Pinpoint the cell where the given text exists, returning its (x, y) midpoint coordinate. 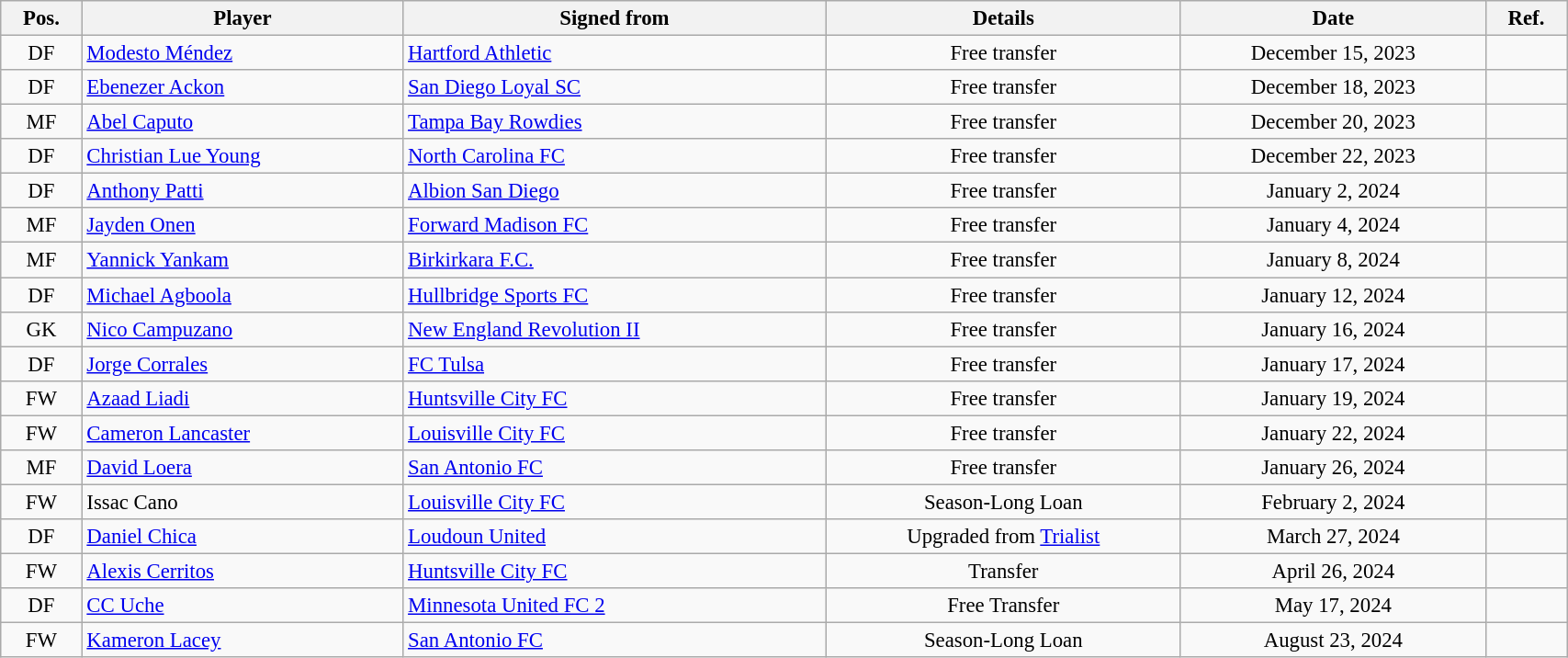
North Carolina FC (615, 156)
Details (1003, 18)
Signed from (615, 18)
San Diego Loyal SC (615, 87)
December 22, 2023 (1333, 156)
Forward Madison FC (615, 225)
Loudoun United (615, 537)
Yannick Yankam (243, 260)
Kameron Lacey (243, 641)
Cameron Lancaster (243, 433)
January 19, 2024 (1333, 398)
December 20, 2023 (1333, 122)
February 2, 2024 (1333, 502)
January 17, 2024 (1333, 364)
Date (1333, 18)
Anthony Patti (243, 191)
Hartford Athletic (615, 53)
Ebenezer Ackon (243, 87)
January 12, 2024 (1333, 295)
Hullbridge Sports FC (615, 295)
Alexis Cerritos (243, 571)
January 16, 2024 (1333, 329)
December 18, 2023 (1333, 87)
CC Uche (243, 606)
Jorge Corrales (243, 364)
Tampa Bay Rowdies (615, 122)
Pos. (41, 18)
Birkirkara F.C. (615, 260)
Ref. (1526, 18)
March 27, 2024 (1333, 537)
Issac Cano (243, 502)
Free Transfer (1003, 606)
FC Tulsa (615, 364)
Minnesota United FC 2 (615, 606)
Michael Agboola (243, 295)
Upgraded from Trialist (1003, 537)
Player (243, 18)
January 4, 2024 (1333, 225)
January 8, 2024 (1333, 260)
Jayden Onen (243, 225)
January 22, 2024 (1333, 433)
Modesto Méndez (243, 53)
Abel Caputo (243, 122)
Daniel Chica (243, 537)
Christian Lue Young (243, 156)
Albion San Diego (615, 191)
David Loera (243, 468)
New England Revolution II (615, 329)
August 23, 2024 (1333, 641)
May 17, 2024 (1333, 606)
January 2, 2024 (1333, 191)
Nico Campuzano (243, 329)
Transfer (1003, 571)
December 15, 2023 (1333, 53)
January 26, 2024 (1333, 468)
Azaad Liadi (243, 398)
April 26, 2024 (1333, 571)
GK (41, 329)
